Identify which cell holds the provided text, then report its [X, Y] central coordinate. 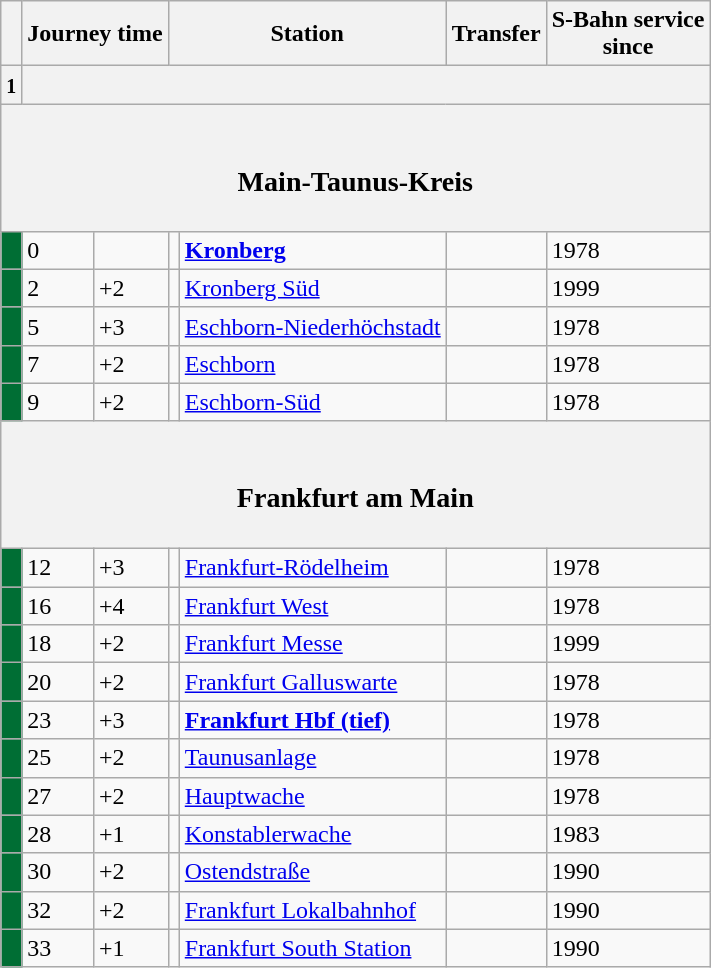
0 [58, 250]
Ostendstraße [312, 872]
23 [58, 720]
Frankfurt Galluswarte [312, 682]
Frankfurt Hbf (tief) [312, 720]
16 [58, 606]
Frankfurt Lokalbahnhof [312, 910]
1 [12, 85]
S-Bahn servicesince [628, 34]
Main-Taunus-Kreis [356, 168]
Frankfurt South Station [312, 948]
20 [58, 682]
Konstablerwache [312, 834]
Frankfurt am Main [356, 484]
+4 [130, 606]
25 [58, 758]
Kronberg Süd [312, 288]
Frankfurt West [312, 606]
7 [58, 364]
30 [58, 872]
Frankfurt-Rödelheim [312, 568]
1983 [628, 834]
5 [58, 326]
Eschborn-Süd [312, 402]
Taunusanlage [312, 758]
Transfer [496, 34]
9 [58, 402]
Eschborn-Niederhöchstadt [312, 326]
Hauptwache [312, 796]
Eschborn [312, 364]
Journey time [95, 34]
Frankfurt Messe [312, 644]
33 [58, 948]
28 [58, 834]
12 [58, 568]
27 [58, 796]
Station [307, 34]
2 [58, 288]
32 [58, 910]
Kronberg [312, 250]
18 [58, 644]
